Extract the [x, y] coordinate from the center of the cell holding the provided text.  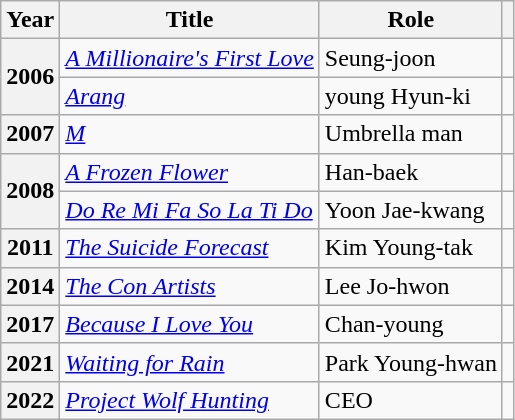
Chan-young [410, 324]
Lee Jo-hwon [410, 286]
2014 [30, 286]
Waiting for Rain [190, 362]
Park Young-hwan [410, 362]
Title [190, 20]
CEO [410, 400]
A Millionaire's First Love [190, 58]
2007 [30, 134]
2021 [30, 362]
Seung-joon [410, 58]
Umbrella man [410, 134]
M [190, 134]
Kim Young-tak [410, 248]
Project Wolf Hunting [190, 400]
Han-baek [410, 172]
2008 [30, 191]
2011 [30, 248]
2006 [30, 77]
Year [30, 20]
Role [410, 20]
Do Re Mi Fa So La Ti Do [190, 210]
Yoon Jae-kwang [410, 210]
Because I Love You [190, 324]
young Hyun-ki [410, 96]
The Suicide Forecast [190, 248]
2022 [30, 400]
2017 [30, 324]
Arang [190, 96]
A Frozen Flower [190, 172]
The Con Artists [190, 286]
